Return [x, y] of the center of cell containing provided text 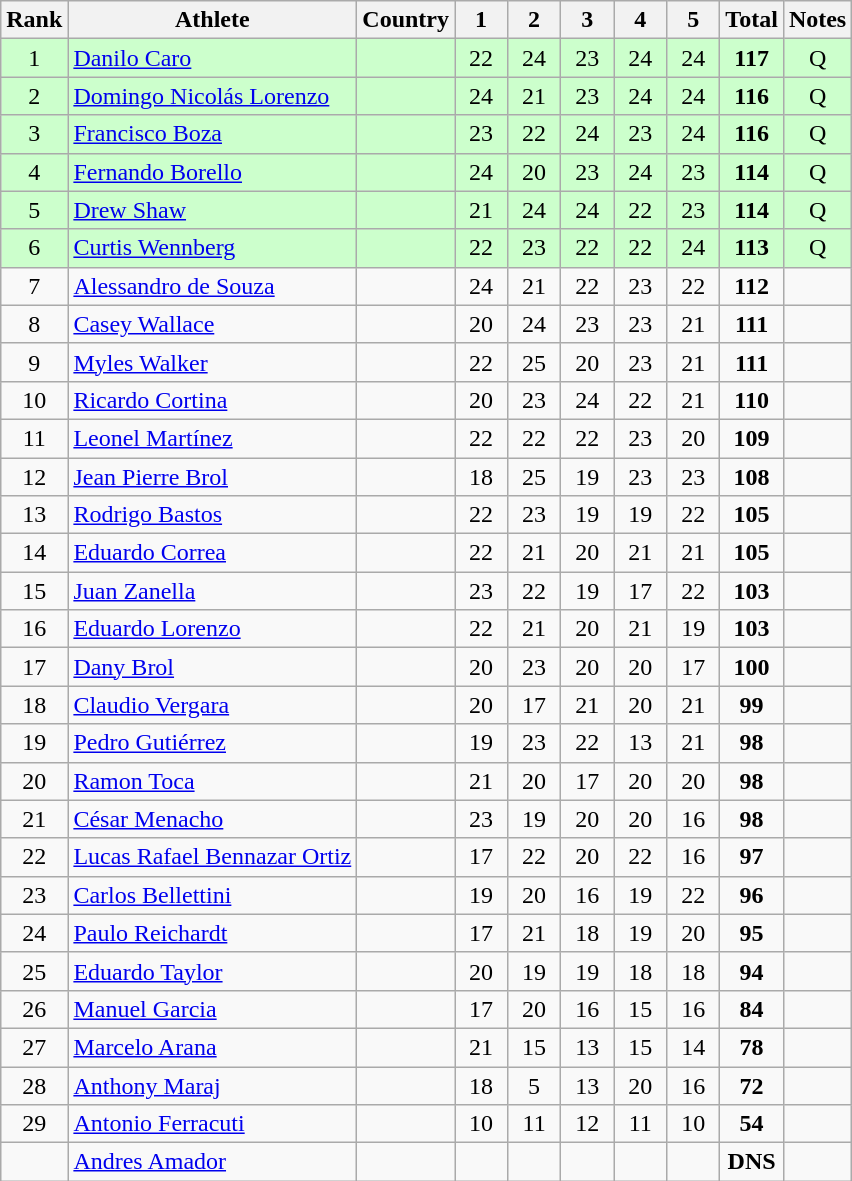
9 [34, 362]
Domingo Nicolás Lorenzo [212, 96]
78 [752, 1047]
Ramon Toca [212, 781]
Marcelo Arana [212, 1047]
Manuel Garcia [212, 1009]
113 [752, 248]
Alessandro de Souza [212, 286]
Francisco Boza [212, 134]
26 [34, 1009]
Juan Zanella [212, 591]
27 [34, 1047]
Leonel Martínez [212, 438]
Carlos Bellettini [212, 895]
Claudio Vergara [212, 705]
Casey Wallace [212, 324]
DNS [752, 1162]
Rank [34, 20]
Andres Amador [212, 1162]
Eduardo Lorenzo [212, 629]
8 [34, 324]
100 [752, 667]
Country [406, 20]
Eduardo Taylor [212, 971]
Anthony Maraj [212, 1085]
117 [752, 58]
Curtis Wennberg [212, 248]
94 [752, 971]
Notes [817, 20]
Rodrigo Bastos [212, 515]
César Menacho [212, 819]
28 [34, 1085]
Jean Pierre Brol [212, 477]
Ricardo Cortina [212, 400]
6 [34, 248]
Pedro Gutiérrez [212, 743]
95 [752, 933]
Dany Brol [212, 667]
72 [752, 1085]
97 [752, 857]
110 [752, 400]
84 [752, 1009]
7 [34, 286]
Fernando Borello [212, 172]
Antonio Ferracuti [212, 1124]
109 [752, 438]
112 [752, 286]
Danilo Caro [212, 58]
Myles Walker [212, 362]
Total [752, 20]
108 [752, 477]
Athlete [212, 20]
54 [752, 1124]
99 [752, 705]
96 [752, 895]
Paulo Reichardt [212, 933]
Lucas Rafael Bennazar Ortiz [212, 857]
Eduardo Correa [212, 553]
Drew Shaw [212, 210]
29 [34, 1124]
